From the cell containing the given text, extract its center point as [X, Y] coordinate. 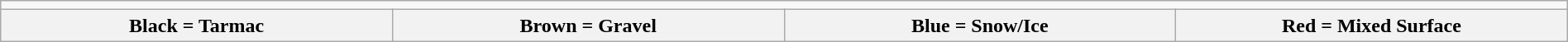
Blue = Snow/Ice [980, 26]
Black = Tarmac [197, 26]
Brown = Gravel [588, 26]
Red = Mixed Surface [1372, 26]
